Scan for the cell matching the given text and deliver its [x, y] coordinate at center. 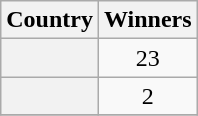
Winners [148, 20]
2 [148, 96]
Country [50, 20]
23 [148, 58]
